Capture the cell that displays the provided text and extract its [x, y] central coordinate. 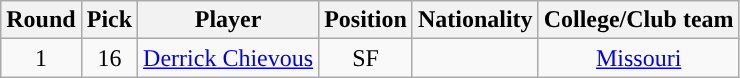
1 [41, 58]
SF [366, 58]
Missouri [638, 58]
Pick [109, 20]
Nationality [475, 20]
Player [228, 20]
Derrick Chievous [228, 58]
16 [109, 58]
College/Club team [638, 20]
Position [366, 20]
Round [41, 20]
